Find where the given text appears and provide that cell's center as [x, y] coordinate. 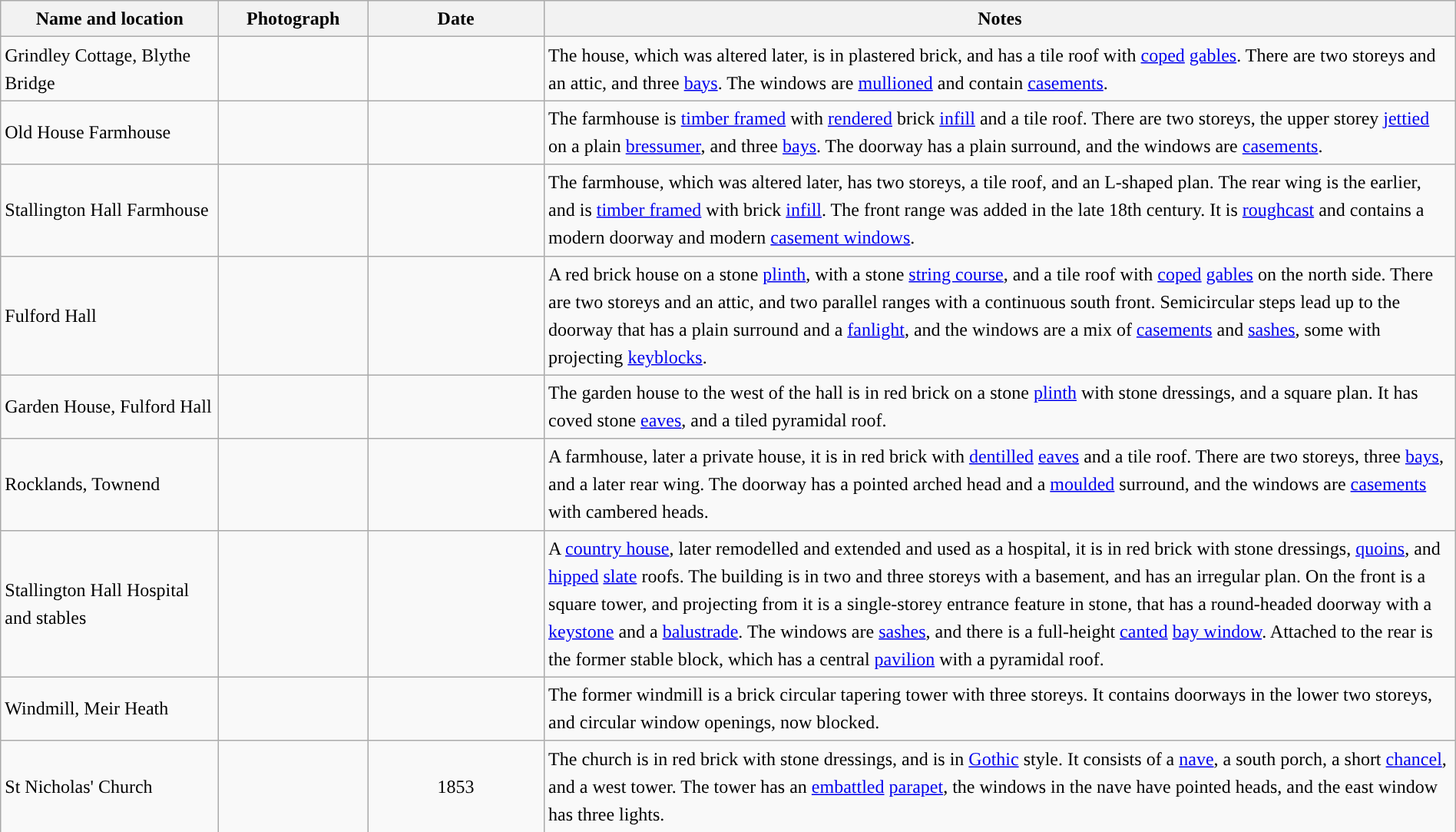
Stallington Hall Farmhouse [110, 210]
Old House Farmhouse [110, 132]
Windmill, Meir Heath [110, 708]
Photograph [293, 18]
Stallington Hall Hospital and stables [110, 604]
Fulford Hall [110, 315]
Grindley Cottage, Blythe Bridge [110, 69]
Notes [1000, 18]
St Nicholas' Church [110, 787]
Name and location [110, 18]
Date [456, 18]
Garden House, Fulford Hall [110, 407]
Rocklands, Townend [110, 484]
1853 [456, 787]
